Find where the given text appears and provide that cell's center as [X, Y] coordinate. 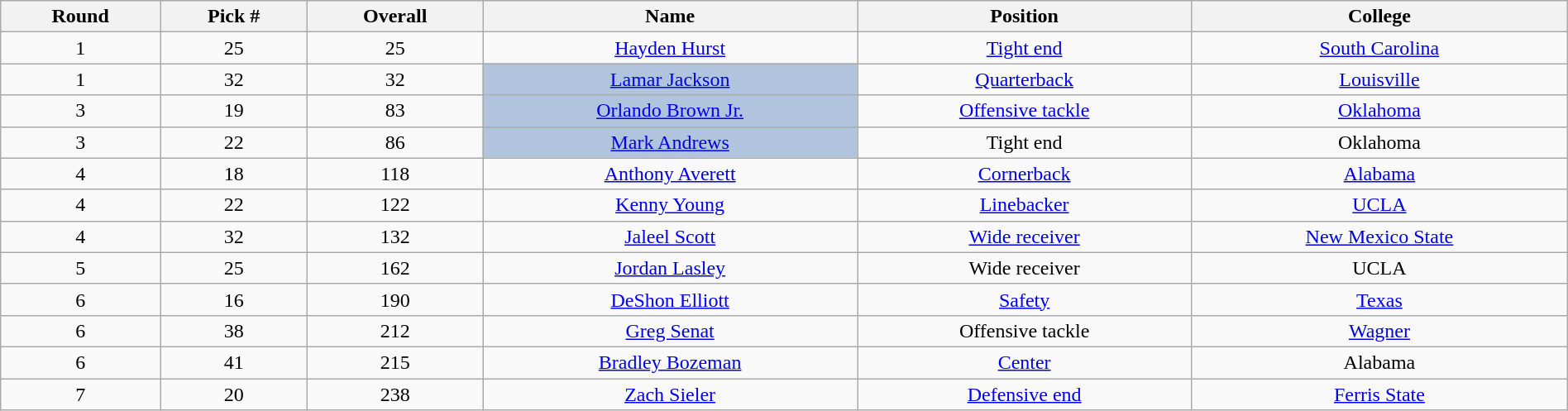
Mark Andrews [670, 142]
162 [395, 268]
Cornerback [1025, 174]
Louisville [1379, 79]
Orlando Brown Jr. [670, 111]
Bradley Bozeman [670, 362]
Wagner [1379, 331]
5 [81, 268]
83 [395, 111]
190 [395, 299]
Kenny Young [670, 205]
132 [395, 237]
Hayden Hurst [670, 48]
16 [234, 299]
DeShon Elliott [670, 299]
Name [670, 17]
Pick # [234, 17]
Zach Sieler [670, 394]
18 [234, 174]
41 [234, 362]
122 [395, 205]
Anthony Averett [670, 174]
118 [395, 174]
Lamar Jackson [670, 79]
215 [395, 362]
Jaleel Scott [670, 237]
Texas [1379, 299]
Round [81, 17]
Defensive end [1025, 394]
7 [81, 394]
20 [234, 394]
19 [234, 111]
Jordan Lasley [670, 268]
Overall [395, 17]
Linebacker [1025, 205]
86 [395, 142]
College [1379, 17]
Ferris State [1379, 394]
Safety [1025, 299]
New Mexico State [1379, 237]
212 [395, 331]
38 [234, 331]
South Carolina [1379, 48]
238 [395, 394]
Quarterback [1025, 79]
Position [1025, 17]
Greg Senat [670, 331]
Center [1025, 362]
